Identify which cell holds the provided text, then report its [X, Y] central coordinate. 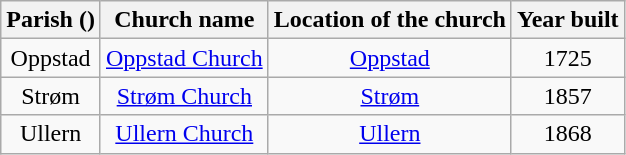
Year built [568, 20]
Location of the church [390, 20]
Parish () [51, 20]
Oppstad Church [184, 58]
1857 [568, 96]
1868 [568, 134]
Ullern Church [184, 134]
Strøm Church [184, 96]
1725 [568, 58]
Church name [184, 20]
